Return (x, y) of the center of cell containing provided text 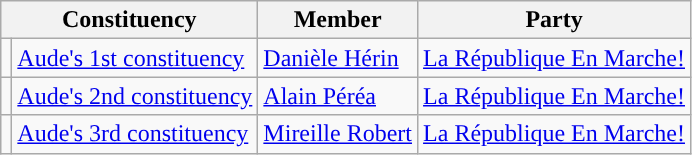
Constituency (130, 20)
Party (554, 20)
Aude's 3rd constituency (135, 134)
Aude's 2nd constituency (135, 96)
Member (338, 20)
Danièle Hérin (338, 58)
Alain Péréa (338, 96)
Aude's 1st constituency (135, 58)
Mireille Robert (338, 134)
